Capture the cell that displays the provided text and extract its (x, y) central coordinate. 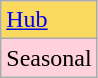
Seasonal (49, 58)
Hub (49, 20)
